Search for the cell housing the specified text and yield its [X, Y] center coordinate. 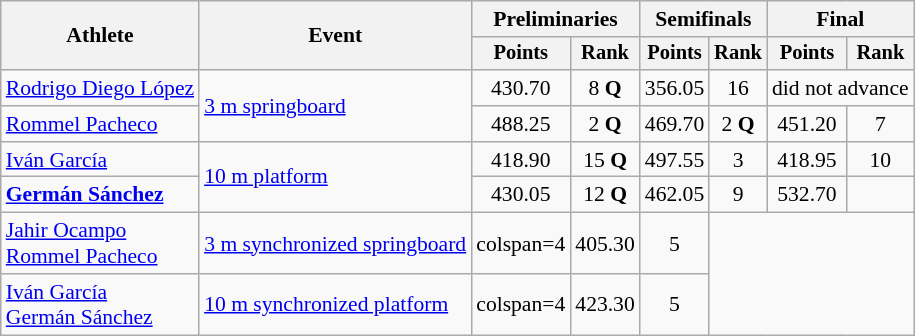
3 m springboard [335, 106]
497.55 [674, 160]
423.30 [604, 304]
Final [840, 19]
430.70 [520, 88]
7 [880, 124]
did not advance [840, 88]
462.05 [674, 195]
Iván GarcíaGermán Sánchez [100, 304]
12 Q [604, 195]
16 [738, 88]
Event [335, 36]
9 [738, 195]
418.90 [520, 160]
356.05 [674, 88]
430.05 [520, 195]
10 m synchronized platform [335, 304]
Athlete [100, 36]
15 Q [604, 160]
10 m platform [335, 178]
Rodrigo Diego López [100, 88]
469.70 [674, 124]
Rommel Pacheco [100, 124]
3 [738, 160]
Germán Sánchez [100, 195]
532.70 [807, 195]
405.30 [604, 244]
451.20 [807, 124]
10 [880, 160]
Jahir OcampoRommel Pacheco [100, 244]
8 Q [604, 88]
3 m synchronized springboard [335, 244]
Iván García [100, 160]
Preliminaries [556, 19]
Semifinals [704, 19]
418.95 [807, 160]
488.25 [520, 124]
